Output the [X, Y] coordinate of the center of the cell containing the given text.  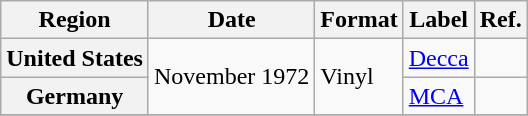
Region [75, 20]
Format [359, 20]
Label [438, 20]
Date [231, 20]
November 1972 [231, 77]
Germany [75, 96]
Decca [438, 58]
United States [75, 58]
Vinyl [359, 77]
Ref. [500, 20]
MCA [438, 96]
